From the cell containing the given text, extract its center point as (x, y) coordinate. 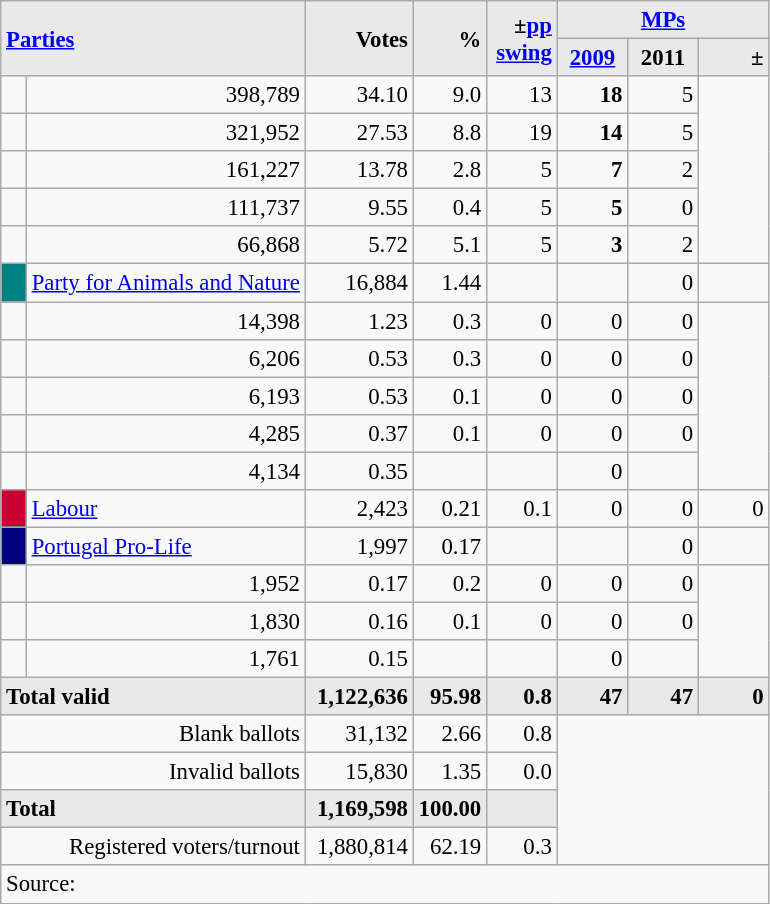
1,952 (166, 584)
0.0 (522, 772)
2009 (592, 58)
2.8 (450, 170)
2,423 (359, 509)
62.19 (450, 847)
Portugal Pro-Life (166, 546)
Total valid (153, 697)
0.35 (359, 471)
0.16 (359, 621)
0.21 (450, 509)
Invalid ballots (153, 772)
Party for Animals and Nature (166, 283)
0.37 (359, 433)
Registered voters/turnout (153, 847)
1,830 (166, 621)
13.78 (359, 170)
1.44 (450, 283)
4,285 (166, 433)
Source: (385, 885)
Total (153, 809)
4,134 (166, 471)
95.98 (450, 697)
7 (592, 170)
Parties (153, 38)
% (450, 38)
34.10 (359, 95)
398,789 (166, 95)
16,884 (359, 283)
2011 (664, 58)
6,193 (166, 396)
1,169,598 (359, 809)
Labour (166, 509)
1,997 (359, 546)
MPs (663, 20)
0.4 (450, 208)
3 (592, 245)
1.35 (450, 772)
13 (522, 95)
± (734, 58)
66,868 (166, 245)
31,132 (359, 734)
1,761 (166, 659)
18 (592, 95)
±pp swing (522, 38)
111,737 (166, 208)
Votes (359, 38)
8.8 (450, 133)
27.53 (359, 133)
6,206 (166, 358)
100.00 (450, 809)
5.1 (450, 245)
1.23 (359, 321)
15,830 (359, 772)
Blank ballots (153, 734)
0.2 (450, 584)
2.66 (450, 734)
321,952 (166, 133)
19 (522, 133)
1,122,636 (359, 697)
14 (592, 133)
1,880,814 (359, 847)
161,227 (166, 170)
0.15 (359, 659)
9.0 (450, 95)
5.72 (359, 245)
9.55 (359, 208)
14,398 (166, 321)
